Scan for the cell matching the given text and deliver its [X, Y] coordinate at center. 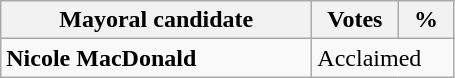
Nicole MacDonald [156, 58]
Acclaimed [383, 58]
Mayoral candidate [156, 20]
% [426, 20]
Votes [355, 20]
